Identify which cell holds the provided text, then report its (x, y) central coordinate. 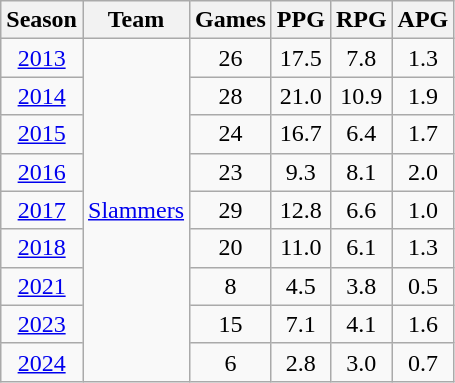
3.8 (361, 286)
15 (231, 324)
2023 (42, 324)
10.9 (361, 96)
Games (231, 20)
6.4 (361, 134)
23 (231, 172)
4.1 (361, 324)
8 (231, 286)
4.5 (300, 286)
3.0 (361, 362)
24 (231, 134)
26 (231, 58)
16.7 (300, 134)
0.5 (423, 286)
Team (136, 20)
2015 (42, 134)
7.8 (361, 58)
Slammers (136, 210)
2018 (42, 248)
9.3 (300, 172)
1.0 (423, 210)
8.1 (361, 172)
2017 (42, 210)
21.0 (300, 96)
0.7 (423, 362)
20 (231, 248)
1.7 (423, 134)
28 (231, 96)
RPG (361, 20)
2016 (42, 172)
29 (231, 210)
2024 (42, 362)
2013 (42, 58)
1.6 (423, 324)
Season (42, 20)
APG (423, 20)
PPG (300, 20)
1.9 (423, 96)
7.1 (300, 324)
17.5 (300, 58)
6.1 (361, 248)
2021 (42, 286)
2.8 (300, 362)
2.0 (423, 172)
6.6 (361, 210)
12.8 (300, 210)
11.0 (300, 248)
2014 (42, 96)
6 (231, 362)
